Pinpoint the cell where the given text exists, returning its [X, Y] midpoint coordinate. 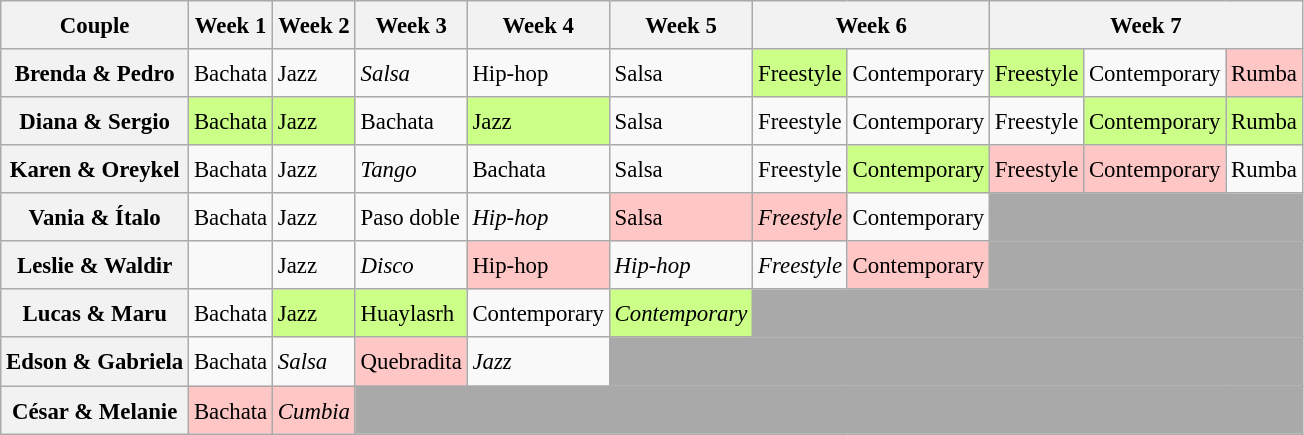
Karen & Oreykel [95, 169]
Leslie & Waldir [95, 265]
Quebradita [411, 362]
Vania & Ítalo [95, 217]
Brenda & Pedro [95, 73]
Couple [95, 25]
César & Melanie [95, 410]
Week 1 [231, 25]
Week 3 [411, 25]
Huaylasrh [411, 314]
Week 4 [538, 25]
Edson & Gabriela [95, 362]
Disco [411, 265]
Paso doble [411, 217]
Week 7 [1146, 25]
Cumbia [314, 410]
Diana & Sergio [95, 121]
Week 2 [314, 25]
Week 6 [872, 25]
Week 5 [680, 25]
Lucas & Maru [95, 314]
Tango [411, 169]
